Capture the cell that displays the provided text and extract its (X, Y) central coordinate. 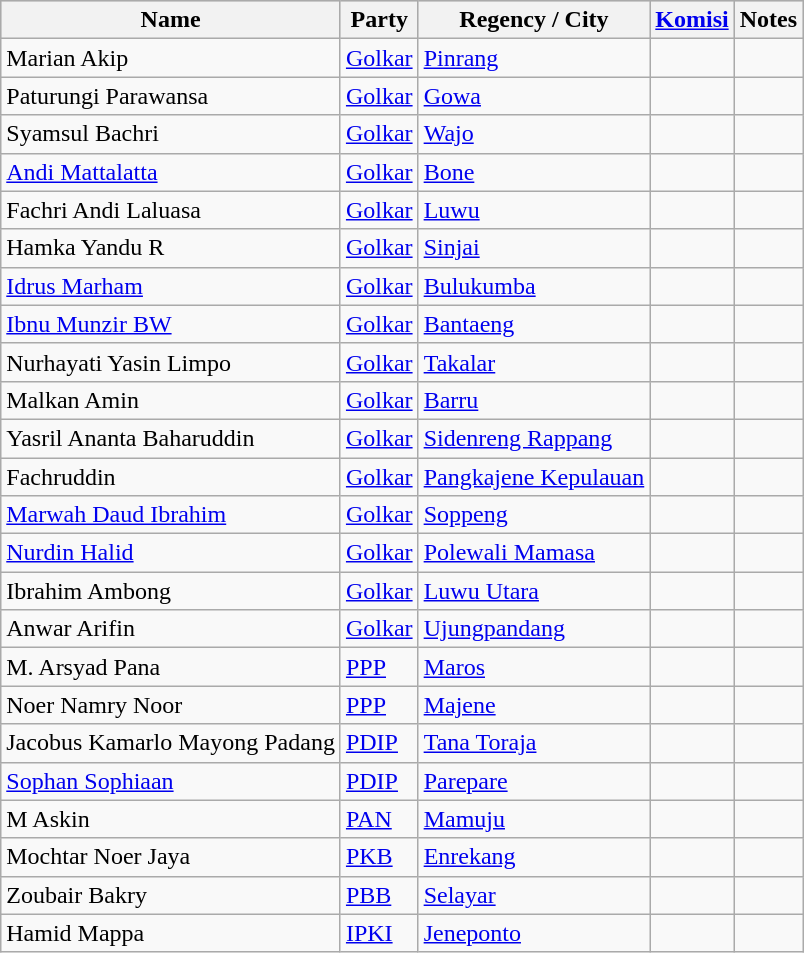
Enrekang (534, 857)
Marwah Daud Ibrahim (171, 515)
Gowa (534, 96)
Sophan Sophiaan (171, 781)
Nurdin Halid (171, 553)
Noer Namry Noor (171, 705)
Hamid Mappa (171, 933)
Name (171, 20)
Polewali Mamasa (534, 553)
Jacobus Kamarlo Mayong Padang (171, 743)
Majene (534, 705)
Bulukumba (534, 286)
Takalar (534, 362)
Sidenreng Rappang (534, 438)
Paturungi Parawansa (171, 96)
Anwar Arifin (171, 629)
Fachruddin (171, 477)
Idrus Marham (171, 286)
Ibnu Munzir BW (171, 324)
Barru (534, 400)
Sinjai (534, 248)
Bone (534, 172)
Selayar (534, 895)
Regency / City (534, 20)
Mamuju (534, 819)
M Askin (171, 819)
Maros (534, 667)
Bantaeng (534, 324)
Nurhayati Yasin Limpo (171, 362)
M. Arsyad Pana (171, 667)
Luwu (534, 210)
Hamka Yandu R (171, 248)
Zoubair Bakry (171, 895)
Malkan Amin (171, 400)
Marian Akip (171, 58)
PBB (379, 895)
Andi Mattalatta (171, 172)
Jeneponto (534, 933)
Tana Toraja (534, 743)
Ibrahim Ambong (171, 591)
Komisi (692, 20)
Syamsul Bachri (171, 134)
Party (379, 20)
Fachri Andi Laluasa (171, 210)
Yasril Ananta Baharuddin (171, 438)
Pinrang (534, 58)
Pangkajene Kepulauan (534, 477)
Luwu Utara (534, 591)
Ujungpandang (534, 629)
Parepare (534, 781)
Notes (768, 20)
PKB (379, 857)
IPKI (379, 933)
PAN (379, 819)
Soppeng (534, 515)
Mochtar Noer Jaya (171, 857)
Wajo (534, 134)
